Capture the cell that displays the provided text and extract its [X, Y] central coordinate. 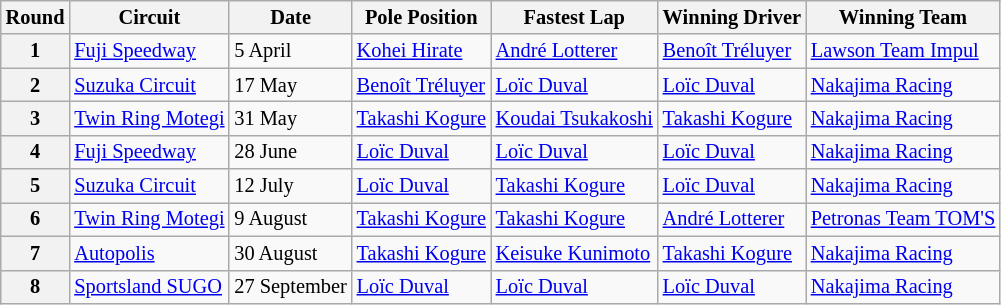
Koudai Tsukakoshi [574, 118]
2 [36, 85]
6 [36, 219]
12 July [290, 186]
8 [36, 287]
Winning Team [903, 17]
Winning Driver [732, 17]
3 [36, 118]
7 [36, 253]
Date [290, 17]
Sportsland SUGO [149, 287]
5 [36, 186]
28 June [290, 152]
Kohei Hirate [422, 51]
Keisuke Kunimoto [574, 253]
9 August [290, 219]
5 April [290, 51]
Round [36, 17]
Lawson Team Impul [903, 51]
4 [36, 152]
30 August [290, 253]
Circuit [149, 17]
31 May [290, 118]
27 September [290, 287]
Autopolis [149, 253]
17 May [290, 85]
Fastest Lap [574, 17]
Pole Position [422, 17]
Petronas Team TOM'S [903, 219]
1 [36, 51]
